From the cell containing the given text, extract its center point as (x, y) coordinate. 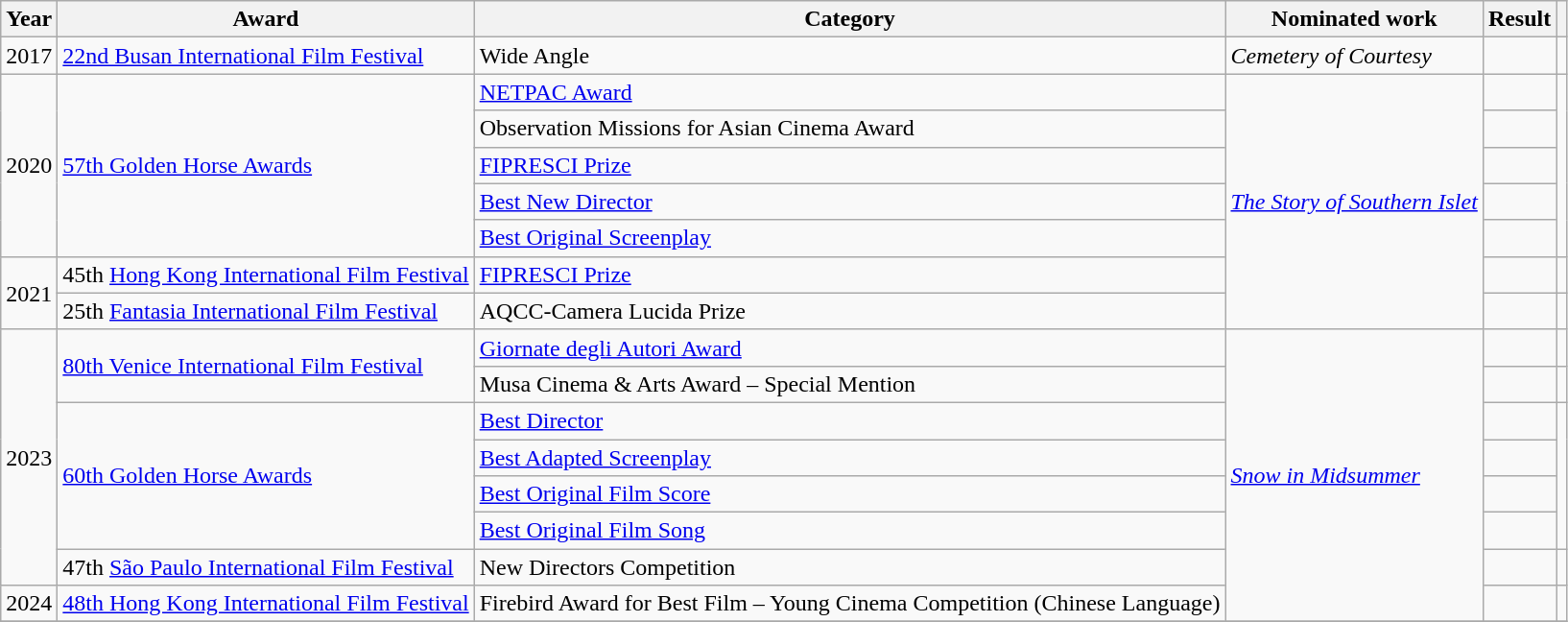
New Directors Competition (850, 567)
Observation Missions for Asian Cinema Award (850, 129)
2023 (29, 457)
2017 (29, 56)
AQCC-Camera Lucida Prize (850, 311)
Year (29, 19)
47th São Paulo International Film Festival (266, 567)
Best Original Film Song (850, 531)
Musa Cinema & Arts Award – Special Mention (850, 384)
Best Original Screenplay (850, 238)
Firebird Award for Best Film – Young Cinema Competition (Chinese Language) (850, 604)
60th Golden Horse Awards (266, 475)
Best New Director (850, 202)
2024 (29, 604)
80th Venice International Film Festival (266, 366)
Nominated work (1354, 19)
Award (266, 19)
2021 (29, 293)
45th Hong Kong International Film Festival (266, 275)
Best Adapted Screenplay (850, 458)
Best Original Film Score (850, 494)
25th Fantasia International Film Festival (266, 311)
Category (850, 19)
NETPAC Award (850, 92)
57th Golden Horse Awards (266, 165)
48th Hong Kong International Film Festival (266, 604)
Giornate degli Autori Award (850, 347)
The Story of Southern Islet (1354, 202)
2020 (29, 165)
Result (1519, 19)
Cemetery of Courtesy (1354, 56)
22nd Busan International Film Festival (266, 56)
Wide Angle (850, 56)
Snow in Midsummer (1354, 475)
Best Director (850, 420)
